Determine the (X, Y) coordinate at the center of the cell enclosing the given text.  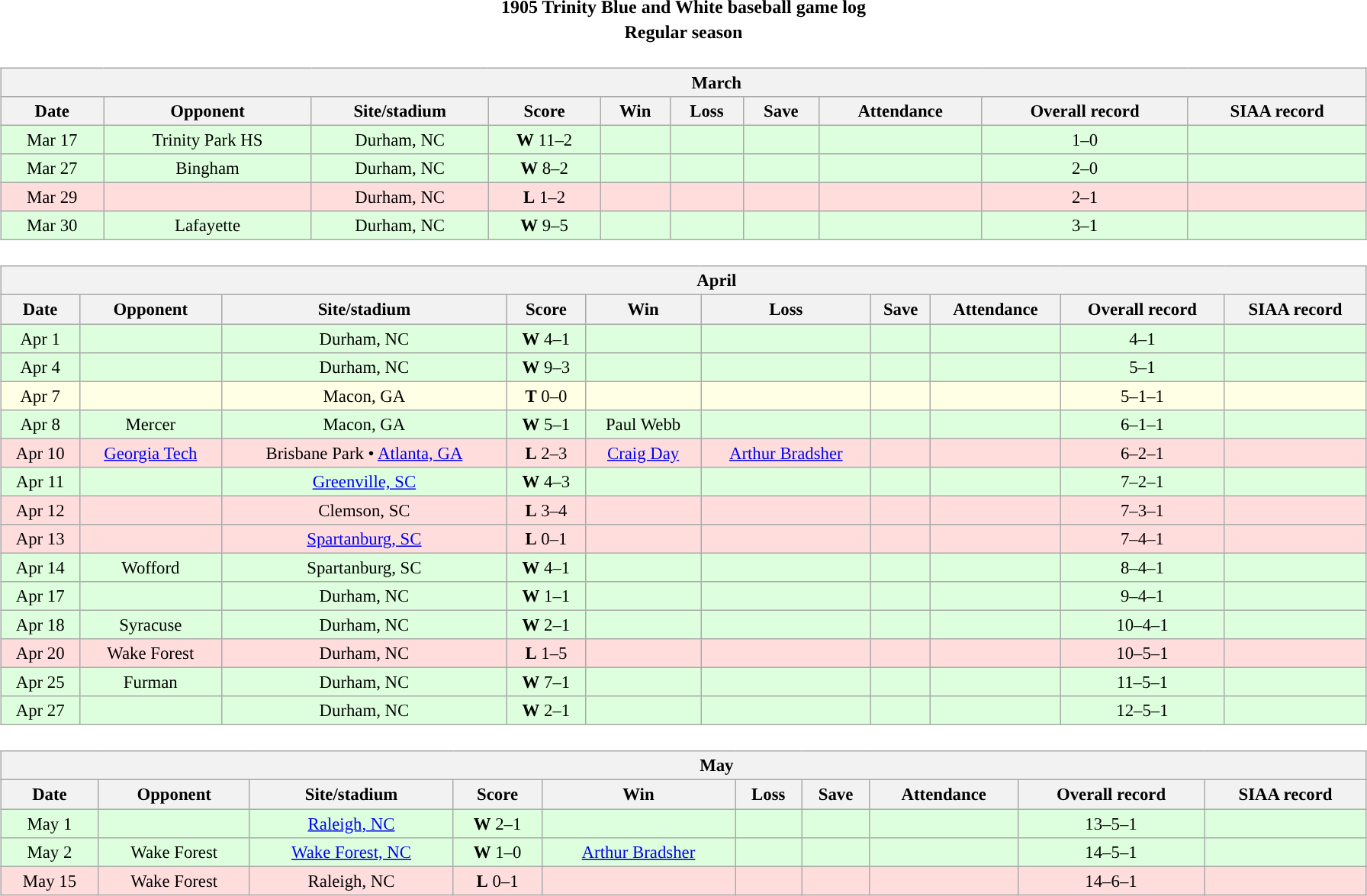
W 1–0 (497, 852)
4–1 (1143, 338)
6–1–1 (1143, 424)
March (683, 82)
Mar 27 (52, 169)
13–5–1 (1111, 823)
Apr 10 (40, 453)
Paul Webb (643, 424)
10–5–1 (1143, 654)
W 7–1 (546, 682)
3–1 (1085, 226)
Wake Forest, NC (351, 852)
11–5–1 (1143, 682)
Brisbane Park • Atlanta, GA (365, 453)
May 15 (50, 881)
Mercer (151, 424)
Bingham (207, 169)
Apr 17 (40, 596)
May 1 (50, 823)
9–4–1 (1143, 596)
Apr 20 (40, 654)
2–0 (1085, 169)
2–1 (1085, 198)
W 5–1 (546, 424)
Apr 25 (40, 682)
W 9–3 (546, 367)
Wofford (151, 567)
May 2 (50, 852)
7–3–1 (1143, 510)
14–6–1 (1111, 881)
Apr 27 (40, 711)
T 0–0 (546, 396)
5–1 (1143, 367)
Mar 17 (52, 140)
Apr 11 (40, 481)
5–1–1 (1143, 396)
1–0 (1085, 140)
W 9–5 (545, 226)
Mar 29 (52, 198)
Georgia Tech (151, 453)
Mar 30 (52, 226)
Apr 1 (40, 338)
W 1–1 (546, 596)
L 1–5 (546, 654)
L 1–2 (545, 198)
Apr 18 (40, 625)
Craig Day (643, 453)
W 11–2 (545, 140)
W 4–3 (546, 481)
L 3–4 (546, 510)
Furman (151, 682)
Apr 14 (40, 567)
Clemson, SC (365, 510)
Apr 4 (40, 367)
L 2–3 (546, 453)
W 8–2 (545, 169)
Greenville, SC (365, 481)
Syracuse (151, 625)
Lafayette (207, 226)
Apr 8 (40, 424)
Apr 12 (40, 510)
Trinity Park HS (207, 140)
12–5–1 (1143, 711)
May (683, 766)
7–4–1 (1143, 539)
7–2–1 (1143, 481)
Apr 7 (40, 396)
10–4–1 (1143, 625)
6–2–1 (1143, 453)
14–5–1 (1111, 852)
Apr 13 (40, 539)
8–4–1 (1143, 567)
April (683, 281)
